Pinpoint the cell where the given text exists, returning its [X, Y] midpoint coordinate. 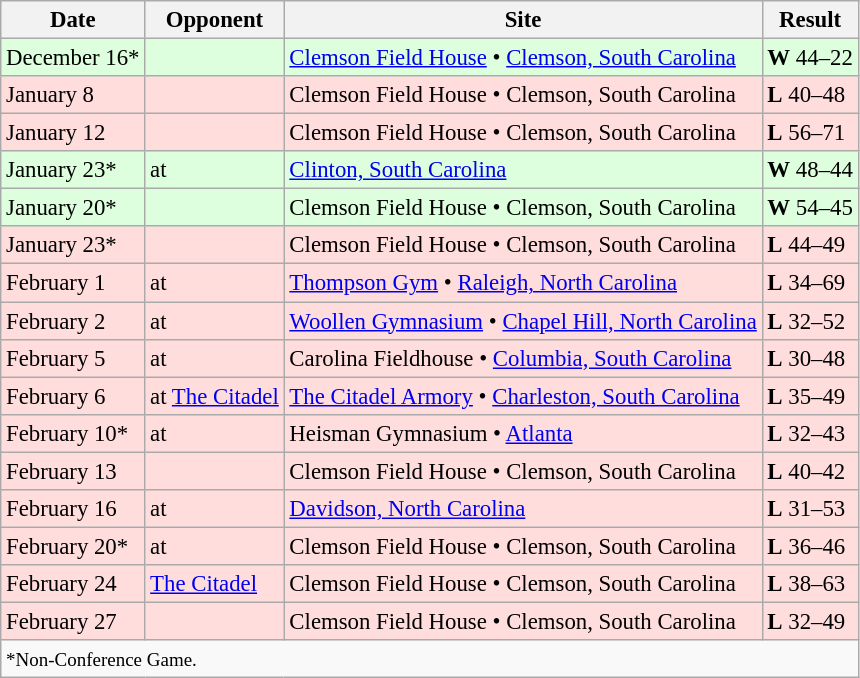
The Citadel [214, 584]
Site [523, 20]
February 10* [73, 433]
*Non-Conference Game. [430, 659]
L 56–71 [810, 133]
February 13 [73, 471]
The Citadel Armory • Charleston, South Carolina [523, 396]
W 48–44 [810, 170]
February 6 [73, 396]
February 5 [73, 358]
L 38–63 [810, 584]
February 24 [73, 584]
February 16 [73, 509]
Opponent [214, 20]
L 44–49 [810, 245]
January 8 [73, 95]
Thompson Gym • Raleigh, North Carolina [523, 283]
December 16* [73, 58]
Clinton, South Carolina [523, 170]
L 36–46 [810, 546]
Woollen Gymnasium • Chapel Hill, North Carolina [523, 321]
February 27 [73, 621]
L 32–43 [810, 433]
L 40–42 [810, 471]
February 2 [73, 321]
L 30–48 [810, 358]
February 20* [73, 546]
Carolina Fieldhouse • Columbia, South Carolina [523, 358]
Date [73, 20]
January 20* [73, 208]
L 35–49 [810, 396]
at The Citadel [214, 396]
Davidson, North Carolina [523, 509]
Heisman Gymnasium • Atlanta [523, 433]
L 34–69 [810, 283]
W 54–45 [810, 208]
L 31–53 [810, 509]
January 12 [73, 133]
L 40–48 [810, 95]
Result [810, 20]
February 1 [73, 283]
L 32–52 [810, 321]
L 32–49 [810, 621]
W 44–22 [810, 58]
